Output the (X, Y) coordinate of the center of the cell containing the given text.  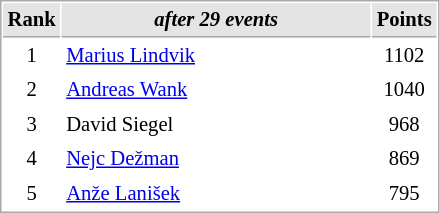
1 (32, 56)
Rank (32, 20)
1040 (404, 90)
Nejc Dežman (216, 158)
Andreas Wank (216, 90)
5 (32, 194)
Marius Lindvik (216, 56)
968 (404, 124)
2 (32, 90)
869 (404, 158)
after 29 events (216, 20)
795 (404, 194)
David Siegel (216, 124)
1102 (404, 56)
4 (32, 158)
Anže Lanišek (216, 194)
Points (404, 20)
3 (32, 124)
